Return the (X, Y) coordinate for the center point of the cell that contains the specified text.  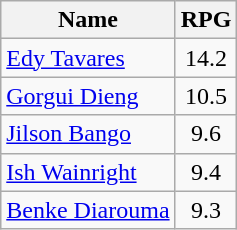
10.5 (206, 96)
Gorgui Dieng (88, 96)
Jilson Bango (88, 134)
Edy Tavares (88, 58)
9.6 (206, 134)
9.4 (206, 172)
Ish Wainright (88, 172)
Name (88, 20)
9.3 (206, 210)
Benke Diarouma (88, 210)
RPG (206, 20)
14.2 (206, 58)
